Extract the (x, y) coordinate from the center of the cell holding the provided text.  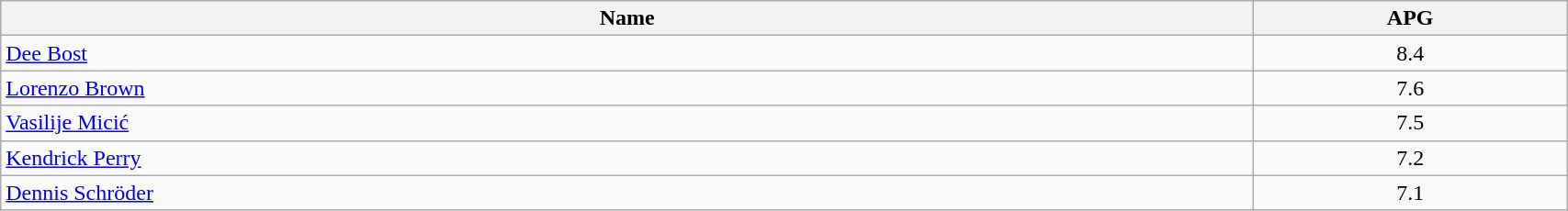
Lorenzo Brown (627, 88)
7.1 (1411, 193)
Kendrick Perry (627, 158)
Vasilije Micić (627, 123)
7.6 (1411, 88)
7.2 (1411, 158)
Name (627, 18)
7.5 (1411, 123)
APG (1411, 18)
Dennis Schröder (627, 193)
Dee Bost (627, 53)
8.4 (1411, 53)
